Provide the [X, Y] coordinate of the cell's center where the given text is located.  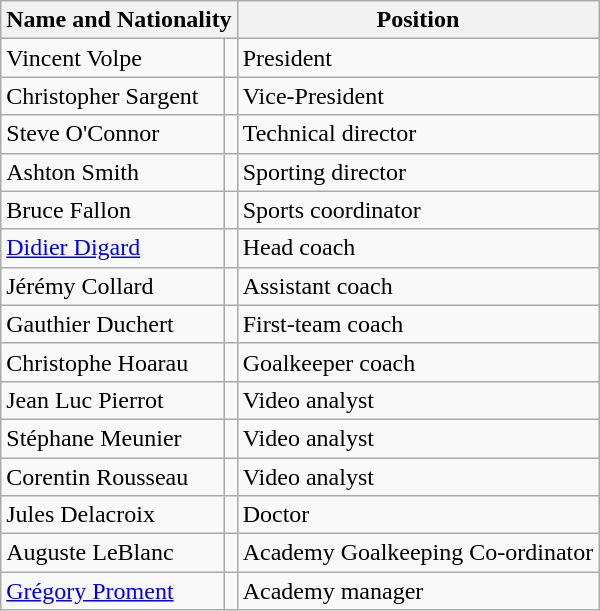
Stéphane Meunier [113, 438]
Sports coordinator [418, 210]
Academy Goalkeeping Co-ordinator [418, 553]
Academy manager [418, 591]
Vice-President [418, 96]
Didier Digard [113, 248]
Steve O'Connor [113, 134]
Jérémy Collard [113, 286]
Ashton Smith [113, 172]
Name and Nationality [119, 20]
Gauthier Duchert [113, 324]
Assistant coach [418, 286]
Jules Delacroix [113, 515]
Christopher Sargent [113, 96]
First-team coach [418, 324]
Christophe Hoarau [113, 362]
Grégory Proment [113, 591]
Doctor [418, 515]
President [418, 58]
Bruce Fallon [113, 210]
Head coach [418, 248]
Technical director [418, 134]
Goalkeeper coach [418, 362]
Sporting director [418, 172]
Jean Luc Pierrot [113, 400]
Auguste LeBlanc [113, 553]
Position [418, 20]
Vincent Volpe [113, 58]
Corentin Rousseau [113, 477]
